Find where the given text appears and provide that cell's center as (X, Y) coordinate. 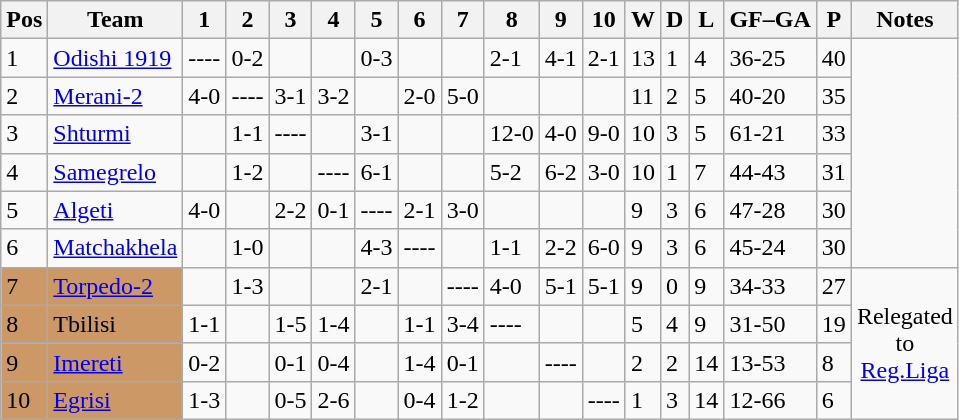
31 (834, 172)
Shturmi (116, 134)
4-3 (376, 248)
Relegated to Reg.Liga (904, 343)
61-21 (770, 134)
GF–GA (770, 20)
Merani-2 (116, 96)
6-2 (560, 172)
12-66 (770, 400)
2-0 (420, 96)
Algeti (116, 210)
34-33 (770, 286)
2-6 (334, 400)
33 (834, 134)
6-1 (376, 172)
44-43 (770, 172)
9-0 (604, 134)
Samegrelo (116, 172)
12-0 (512, 134)
0-5 (290, 400)
4-1 (560, 58)
Tbilisi (116, 324)
47-28 (770, 210)
Egrisi (116, 400)
40 (834, 58)
5-0 (462, 96)
3-4 (462, 324)
Notes (904, 20)
1-5 (290, 324)
Team (116, 20)
13 (642, 58)
L (706, 20)
Matchakhela (116, 248)
40-20 (770, 96)
11 (642, 96)
36-25 (770, 58)
1-0 (248, 248)
3-2 (334, 96)
W (642, 20)
Odishi 1919 (116, 58)
27 (834, 286)
Pos (24, 20)
P (834, 20)
19 (834, 324)
45-24 (770, 248)
31-50 (770, 324)
Torpedo-2 (116, 286)
Imereti (116, 362)
D (674, 20)
5-2 (512, 172)
0 (674, 286)
6-0 (604, 248)
0-3 (376, 58)
13-53 (770, 362)
35 (834, 96)
